For the text-containing cell, return its midpoint in [x, y] coordinate format. 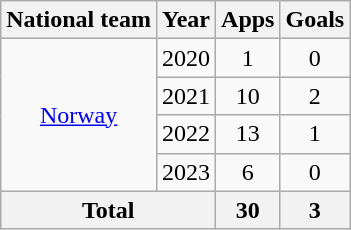
3 [315, 210]
2020 [186, 58]
30 [248, 210]
Year [186, 20]
10 [248, 96]
2022 [186, 134]
Apps [248, 20]
2023 [186, 172]
2021 [186, 96]
Goals [315, 20]
13 [248, 134]
Norway [79, 115]
Total [108, 210]
2 [315, 96]
National team [79, 20]
6 [248, 172]
